Detect which cell encompasses the target text, then output its (X, Y) center coordinate. 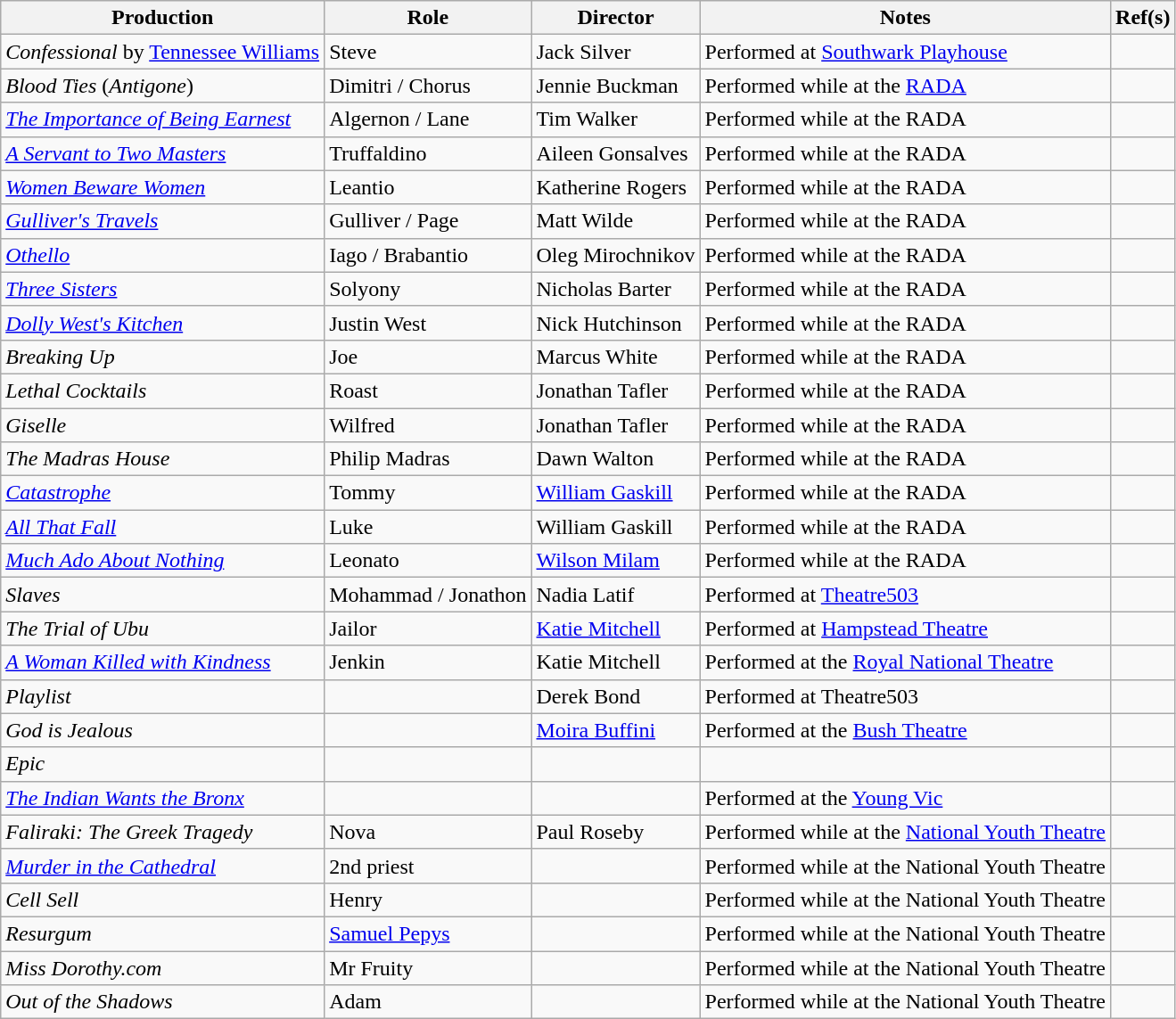
Solyony (428, 289)
The Madras House (162, 459)
Moira Buffini (615, 730)
Marcus White (615, 357)
Performed at the Young Vic (906, 798)
Tim Walker (615, 119)
Tommy (428, 493)
Jack Silver (615, 52)
Nova (428, 832)
Cell Sell (162, 900)
Mohammad / Jonathon (428, 595)
Luke (428, 527)
Director (615, 18)
Dimitri / Chorus (428, 86)
Gulliver / Page (428, 221)
Jailor (428, 629)
Adam (428, 1002)
Matt Wilde (615, 221)
Breaking Up (162, 357)
Performed at the Royal National Theatre (906, 662)
Slaves (162, 595)
Epic (162, 764)
Performed at Hampstead Theatre (906, 629)
2nd priest (428, 866)
Dolly West's Kitchen (162, 323)
Jennie Buckman (615, 86)
Truffaldino (428, 153)
Jenkin (428, 662)
Nadia Latif (615, 595)
Dawn Walton (615, 459)
Gulliver's Travels (162, 221)
Murder in the Cathedral (162, 866)
Aileen Gonsalves (615, 153)
Catastrophe (162, 493)
All That Fall (162, 527)
Performed at Southwark Playhouse (906, 52)
Ref(s) (1143, 18)
Leantio (428, 187)
Resurgum (162, 933)
The Importance of Being Earnest (162, 119)
Oleg Mirochnikov (615, 255)
A Woman Killed with Kindness (162, 662)
Notes (906, 18)
God is Jealous (162, 730)
Othello (162, 255)
Performed at the Bush Theatre (906, 730)
Wilfred (428, 425)
Three Sisters (162, 289)
Lethal Cocktails (162, 390)
The Indian Wants the Bronx (162, 798)
Justin West (428, 323)
Production (162, 18)
Wilson Milam (615, 561)
Derek Bond (615, 696)
Joe (428, 357)
Algernon / Lane (428, 119)
Role (428, 18)
Leonato (428, 561)
Playlist (162, 696)
Blood Ties (Antigone) (162, 86)
Henry (428, 900)
Steve (428, 52)
Mr Fruity (428, 967)
Giselle (162, 425)
Philip Madras (428, 459)
A Servant to Two Masters (162, 153)
Out of the Shadows (162, 1002)
Miss Dorothy.com (162, 967)
Much Ado About Nothing (162, 561)
Samuel Pepys (428, 933)
Faliraki: The Greek Tragedy (162, 832)
Nicholas Barter (615, 289)
The Trial of Ubu (162, 629)
Iago / Brabantio (428, 255)
Nick Hutchinson (615, 323)
Roast (428, 390)
Paul Roseby (615, 832)
Confessional by Tennessee Williams (162, 52)
Women Beware Women (162, 187)
Katherine Rogers (615, 187)
